Determine the [X, Y] coordinate at the center of the cell enclosing the given text.  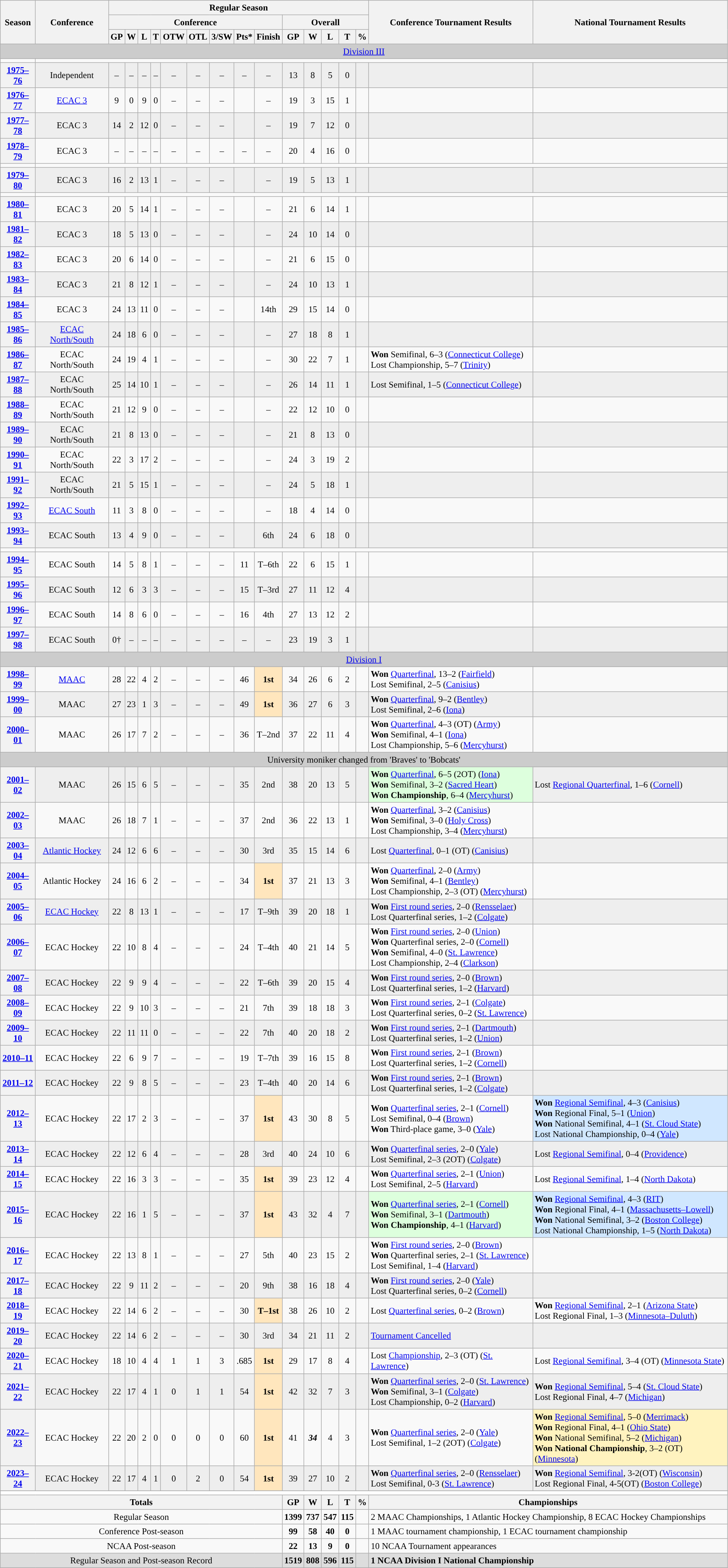
1996–97 [18, 614]
Lost Regional Semifinal, 1–4 (North Dakota) [630, 1179]
1991–92 [18, 485]
Won Quarterfinal, 2–0 (Army)Won Semifinal, 4–1 (Bentley)Lost Championship, 2–3 (OT) (Mercyhurst) [451, 881]
Lost Regional Quarterfinal, 1–6 (Cornell) [630, 785]
Won Regional Semifinal, 3-2(OT) (Wisconsin)Lost Regional Final, 4-5(OT) (Boston College) [630, 1478]
1993–94 [18, 535]
2013–14 [18, 1154]
Won Quarterfinal, 3–2 (Canisius)Won Semifinal, 3–0 (Holy Cross)Lost Championship, 3–4 (Mercyhurst) [451, 821]
2021–22 [18, 1391]
Won First round series, 2–0 (Yale)Lost Quarterfinal series, 0–2 (Cornell) [451, 1286]
Won Regional Semifinal, 5–4 (St. Cloud State)Lost Regional Final, 4–7 (Michigan) [630, 1391]
Regular Season and Post-season Record [141, 1561]
2019–20 [18, 1336]
1987–88 [18, 384]
1990–91 [18, 460]
6th [268, 535]
1981–82 [18, 235]
1977–78 [18, 126]
2018–19 [18, 1311]
1999–00 [18, 704]
OTW [174, 37]
Won First round series, 2–0 (Union)Won Quarterfinal series, 2–0 (Cornell)Won Semifinal, 4–0 (St. Lawrence)Lost Championship, 2–4 (Clarkson) [451, 947]
2010–11 [18, 1058]
1985–86 [18, 335]
Lost Regional Semifinal, 3–4 (OT) (Minnesota State) [630, 1361]
2000–01 [18, 735]
1980–81 [18, 209]
Won First round series, 2–1 (Brown)Lost Quarterfinal series, 1–2 (Colgate) [451, 1083]
Season [18, 23]
2001–02 [18, 785]
2006–07 [18, 947]
2022–23 [18, 1438]
Conference Tournament Results [451, 23]
99 [293, 1531]
Independent [72, 75]
Lost Semifinal, 1–5 (Connecticut College) [451, 384]
2015–16 [18, 1215]
Won Quarterfinal series, 2–1 (Cornell)Won Semifinal, 3–1 (Dartmouth)Won Championship, 4–1 (Harvard) [451, 1215]
Division I [364, 659]
T–1st [268, 1311]
2003–04 [18, 850]
Won Regional Semifinal, 2–1 (Arizona State)Lost Regional Final, 1–3 (Minnesota–Duluth) [630, 1311]
1997–98 [18, 640]
National Tournament Results [630, 23]
Lost Regional Semifinal, 0–4 (Providence) [630, 1154]
Won Quarterfinal, 6–5 (2OT) (Iona)Won Semifinal, 3–2 (Sacred Heart)Won Championship, 6–4 (Mercyhurst) [451, 785]
OTL [198, 37]
T–3rd [268, 589]
Lost Quarterfinal, 0–1 (OT) (Canisius) [451, 850]
Won Quarterfinal series, 2–1 (Cornell)Lost Semifinal, 0–4 (Brown)Won Third-place game, 3–0 (Yale) [451, 1118]
547 [330, 1517]
Finish [268, 37]
1979–80 [18, 180]
Won Quarterfinal series, 2–0 (St. Lawrence)Won Semifinal, 3–1 (Colgate)Lost Championship, 0–2 (Harvard) [451, 1391]
1984–85 [18, 309]
Conference Post-season [141, 1531]
Won Quarterfinal series, 2–1 (Union)Lost Semifinal, 2–5 (Harvard) [451, 1179]
T–9th [268, 912]
1986–87 [18, 360]
1983–84 [18, 284]
2005–06 [18, 912]
25 [117, 384]
Division III [364, 52]
2016–17 [18, 1255]
2008–09 [18, 1007]
596 [330, 1561]
Won Quarterfinal series, 2–0 (Yale)Lost Semifinal, 1–2 (2OT) (Colgate) [451, 1438]
3/SW [222, 37]
2012–13 [18, 1118]
Championships [548, 1502]
9th [268, 1286]
0† [117, 640]
2007–08 [18, 982]
T–7th [268, 1058]
1 NCAA Division I National Championship [548, 1561]
2014–15 [18, 1179]
Won Semifinal, 6–3 (Connecticut College)Lost Championship, 5–7 (Trinity) [451, 360]
Won First round series, 2–0 (Brown)Won Quarterfinal series, 2–1 (St. Lawrence)Lost Semifinal, 1–4 (Harvard) [451, 1255]
10 NCAA Tournament appearances [548, 1546]
.685 [244, 1361]
Lost Championship, 2–3 (OT) (St. Lawrence) [451, 1361]
1 MAAC tournament championship, 1 ECAC tournament championship [548, 1531]
NCAA Post-season [141, 1546]
Totals [141, 1502]
1978–79 [18, 151]
Overall [326, 23]
46 [244, 680]
4th [268, 614]
Won Quarterfinal, 13–2 (Fairfield)Lost Semifinal, 2–5 (Canisius) [451, 680]
T–2nd [268, 735]
Pts* [244, 37]
Lost Quarterfinal series, 0–2 (Brown) [451, 1311]
1976–77 [18, 100]
2009–10 [18, 1033]
1992–93 [18, 510]
Won Quarterfinal, 4–3 (OT) (Army)Won Semifinal, 4–1 (Iona)Lost Championship, 5–6 (Mercyhurst) [451, 735]
Won First round series, 2–1 (Colgate)Lost Quarterfinal series, 0–2 (St. Lawrence) [451, 1007]
808 [313, 1561]
1519 [293, 1561]
2002–03 [18, 821]
2017–18 [18, 1286]
1988–89 [18, 410]
2 MAAC Championships, 1 Atlantic Hockey Championship, 8 ECAC Hockey Championships [548, 1517]
Won First round series, 2–0 (Rensselaer)Lost Quarterfinal series, 1–2 (Colgate) [451, 912]
42 [293, 1391]
60 [244, 1438]
Won Quarterfinal series, 2–0 (Rensselaer)Lost Semifinal, 0-3 (St. Lawrence) [451, 1478]
Won Quarterfinal series, 2–0 (Yale)Lost Semifinal, 2–3 (2OT) (Colgate) [451, 1154]
1982–83 [18, 259]
Won Quarterfinal, 9–2 (Bentley)Lost Semifinal, 2–6 (Iona) [451, 704]
Tournament Cancelled [451, 1336]
49 [244, 704]
58 [313, 1531]
Won First round series, 2–0 (Brown)Lost Quarterfinal series, 1–2 (Harvard) [451, 982]
2023–24 [18, 1478]
14th [268, 309]
1989–90 [18, 435]
737 [313, 1517]
2004–05 [18, 881]
University moniker changed from 'Braves' to 'Bobcats' [364, 760]
41 [293, 1438]
5th [268, 1255]
2020–21 [18, 1361]
Won First round series, 2–1 (Brown)Lost Quarterfinal series, 1–2 (Cornell) [451, 1058]
1975–76 [18, 75]
2011–12 [18, 1083]
1399 [293, 1517]
1995–96 [18, 589]
Won First round series, 2–1 (Dartmouth)Lost Quarterfinal series, 1–2 (Union) [451, 1033]
1998–99 [18, 680]
1994–95 [18, 565]
